Identify which cell holds the provided text, then report its (X, Y) central coordinate. 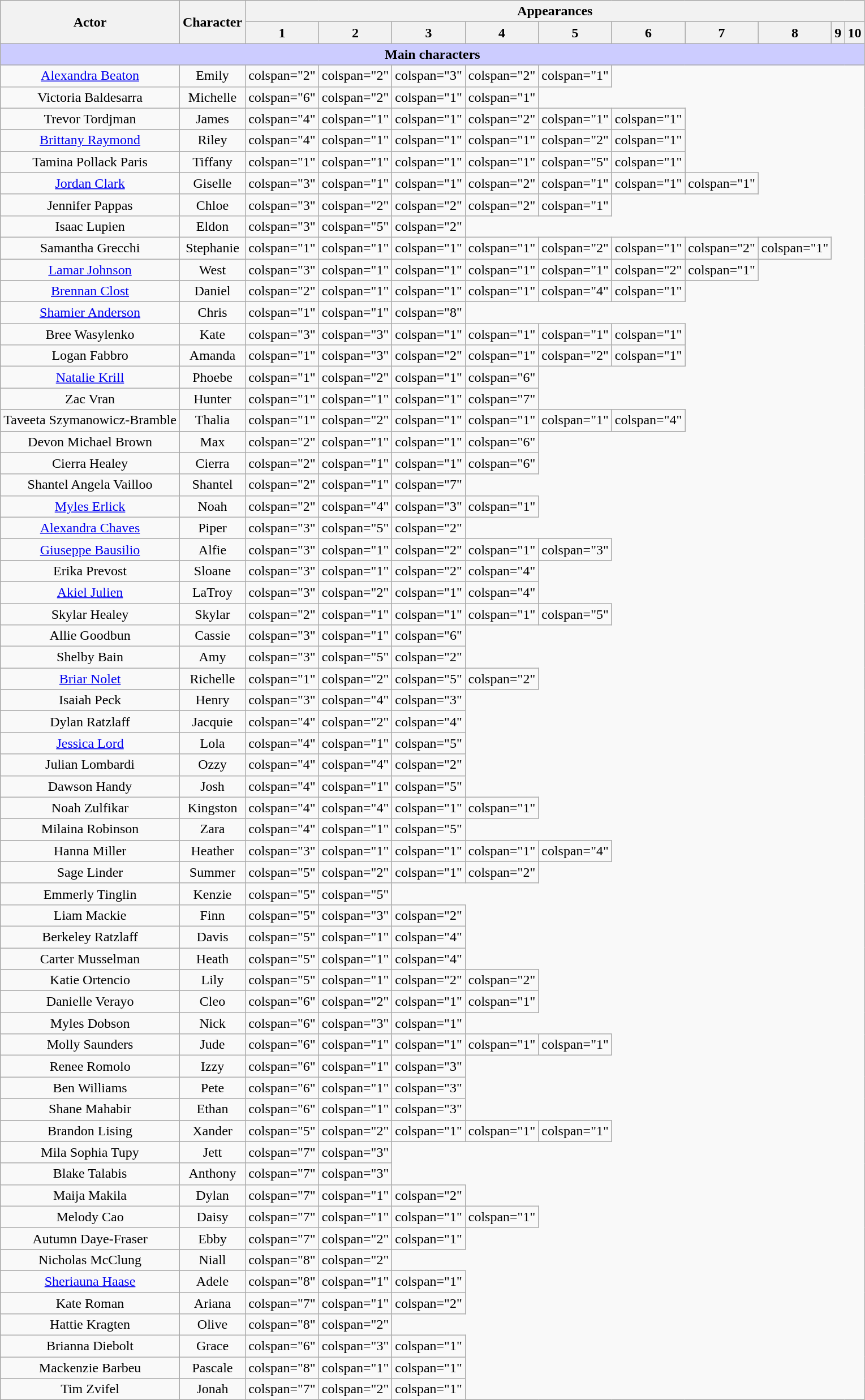
Jessica Lord (91, 743)
Berkeley Ratzlaff (91, 937)
Chris (212, 313)
8 (795, 33)
Noah Zulfikar (91, 808)
6 (648, 33)
Adele (212, 1281)
Autumn Daye-Fraser (91, 1238)
Richelle (212, 679)
Brennan Clost (91, 291)
LaTroy (212, 592)
Isaac Lupien (91, 226)
Victoria Baldesarra (91, 97)
Ozzy (212, 765)
9 (838, 33)
Cassie (212, 636)
Briar Nolet (91, 679)
Devon Michael Brown (91, 442)
Cierra Healey (91, 463)
Danielle Verayo (91, 1002)
Chloe (212, 205)
Kate (212, 334)
Noah (212, 506)
Allie Goodbun (91, 636)
Logan Fabbro (91, 356)
Daisy (212, 1217)
Jude (212, 1045)
Grace (212, 1346)
Samantha Grecchi (91, 248)
Heath (212, 959)
Jennifer Pappas (91, 205)
Summer (212, 872)
Sage Linder (91, 872)
Giselle (212, 183)
Zara (212, 829)
Ben Williams (91, 1088)
Sheriauna Haase (91, 1281)
Hattie Kragten (91, 1325)
Melody Cao (91, 1217)
Riley (212, 140)
Blake Talabis (91, 1174)
Brandon Lising (91, 1131)
Max (212, 442)
Phoebe (212, 377)
Kate Roman (91, 1303)
Finn (212, 915)
Actor (91, 22)
Akiel Julien (91, 592)
Alexandra Beaton (91, 76)
Erika Prevost (91, 571)
Heather (212, 851)
Hunter (212, 399)
Olive (212, 1325)
Giuseppe Bausilio (91, 549)
West (212, 270)
Carter Musselman (91, 959)
James (212, 119)
Katie Ortencio (91, 980)
Pete (212, 1088)
Pascale (212, 1368)
Taveeta Szymanowicz-Bramble (91, 420)
Jordan Clark (91, 183)
Renee Romolo (91, 1066)
Ariana (212, 1303)
Maija Makila (91, 1195)
Molly Saunders (91, 1045)
Stephanie (212, 248)
Shamier Anderson (91, 313)
Amanda (212, 356)
Amy (212, 657)
Natalie Krill (91, 377)
Lola (212, 743)
Dawson Handy (91, 786)
Ebby (212, 1238)
Emily (212, 76)
5 (575, 33)
Jett (212, 1152)
Milaina Robinson (91, 829)
7 (722, 33)
Bree Wasylenko (91, 334)
Cleo (212, 1002)
Shelby Bain (91, 657)
Nick (212, 1023)
Michelle (212, 97)
Trevor Tordjman (91, 119)
Julian Lombardi (91, 765)
Brittany Raymond (91, 140)
Brianna Diebolt (91, 1346)
Cierra (212, 463)
Shantel Angela Vailloo (91, 485)
Main characters (432, 54)
Tamina Pollack Paris (91, 162)
1 (282, 33)
Thalia (212, 420)
Isaiah Peck (91, 700)
10 (854, 33)
Jonah (212, 1389)
Alexandra Chaves (91, 528)
Jacquie (212, 722)
Skylar Healey (91, 614)
Sloane (212, 571)
3 (429, 33)
Piper (212, 528)
Alfie (212, 549)
Character (212, 22)
Xander (212, 1131)
Kingston (212, 808)
Shane Mahabir (91, 1109)
Dylan Ratzlaff (91, 722)
Izzy (212, 1066)
Emmerly Tinglin (91, 894)
Dylan (212, 1195)
4 (502, 33)
Henry (212, 700)
Mackenzie Barbeu (91, 1368)
Davis (212, 937)
2 (355, 33)
Ethan (212, 1109)
Kenzie (212, 894)
Skylar (212, 614)
Eldon (212, 226)
Myles Dobson (91, 1023)
Lamar Johnson (91, 270)
Tim Zvifel (91, 1389)
Nicholas McClung (91, 1260)
Liam Mackie (91, 915)
Josh (212, 786)
Lily (212, 980)
Anthony (212, 1174)
Shantel (212, 485)
Zac Vran (91, 399)
Tiffany (212, 162)
Daniel (212, 291)
Hanna Miller (91, 851)
Mila Sophia Tupy (91, 1152)
Niall (212, 1260)
Appearances (555, 11)
Myles Erlick (91, 506)
